Pinpoint the cell where the given text exists, returning its [x, y] midpoint coordinate. 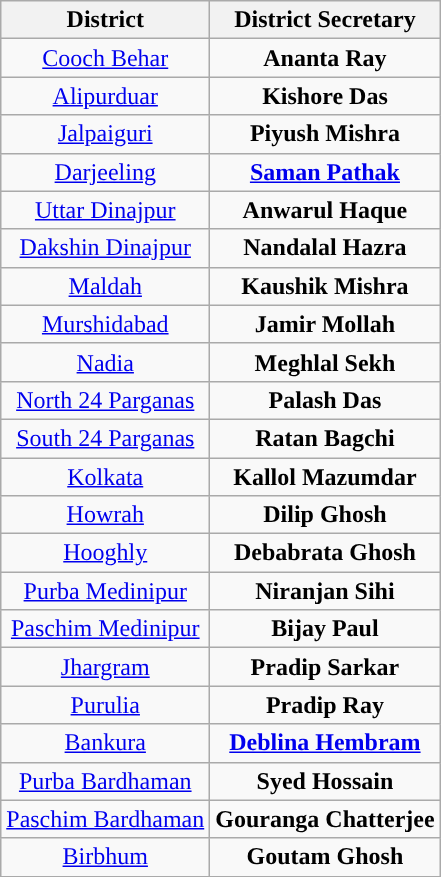
Purulia [106, 705]
Birbhum [106, 857]
Gouranga Chatterjee [325, 819]
Meghlal Sekh [325, 362]
North 24 Parganas [106, 400]
Kolkata [106, 477]
Bankura [106, 743]
Howrah [106, 515]
Bijay Paul [325, 629]
Goutam Ghosh [325, 857]
Dakshin Dinajpur [106, 248]
Piyush Mishra [325, 134]
District [106, 20]
Paschim Bardhaman [106, 819]
Palash Das [325, 400]
District Secretary [325, 20]
Murshidabad [106, 324]
Purba Medinipur [106, 591]
Jhargram [106, 667]
Cooch Behar [106, 58]
Pradip Ray [325, 705]
Nandalal Hazra [325, 248]
Ratan Bagchi [325, 438]
Dilip Ghosh [325, 515]
Jalpaiguri [106, 134]
Uttar Dinajpur [106, 210]
Niranjan Sihi [325, 591]
Purba Bardhaman [106, 781]
Anwarul Haque [325, 210]
Alipurduar [106, 96]
Pradip Sarkar [325, 667]
Nadia [106, 362]
Jamir Mollah [325, 324]
Maldah [106, 286]
Kallol Mazumdar [325, 477]
Hooghly [106, 553]
Syed Hossain [325, 781]
Deblina Hembram [325, 743]
Paschim Medinipur [106, 629]
Darjeeling [106, 172]
Kaushik Mishra [325, 286]
South 24 Parganas [106, 438]
Debabrata Ghosh [325, 553]
Kishore Das [325, 96]
Saman Pathak [325, 172]
Ananta Ray [325, 58]
